Search for the cell housing the specified text and yield its [X, Y] center coordinate. 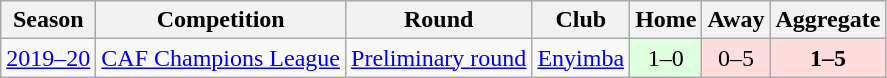
Enyimba [581, 58]
Home [666, 20]
Round [439, 20]
CAF Champions League [221, 58]
1–5 [828, 58]
0–5 [736, 58]
Season [48, 20]
Club [581, 20]
Away [736, 20]
Competition [221, 20]
Preliminary round [439, 58]
1–0 [666, 58]
2019–20 [48, 58]
Aggregate [828, 20]
